Scan for the cell matching the given text and deliver its [x, y] coordinate at center. 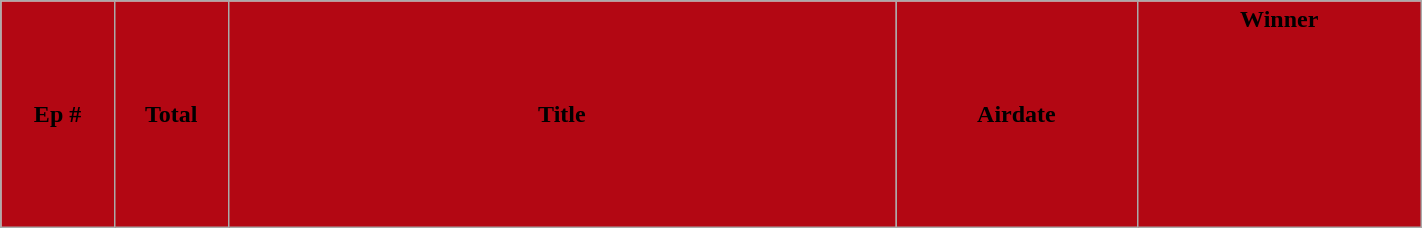
Airdate [1016, 114]
Ep # [58, 114]
Winner [1279, 114]
Total [171, 114]
Title [562, 114]
